Return (X, Y) of the center of cell containing provided text 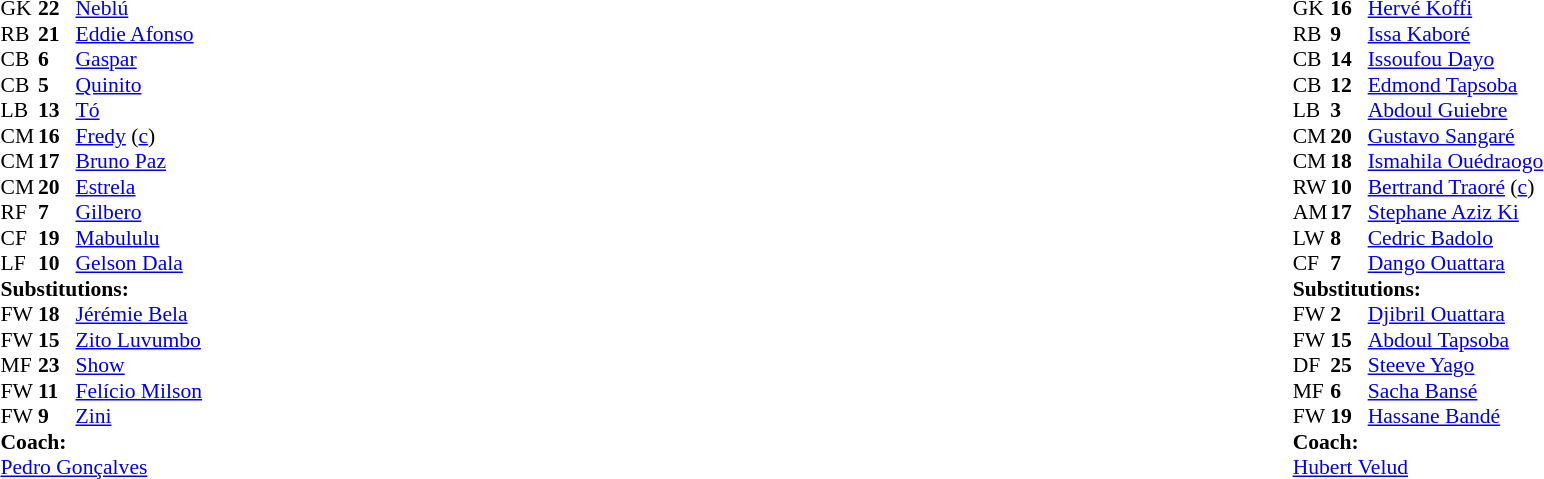
Mabululu (140, 238)
Abdoul Tapsoba (1456, 340)
Sacha Bansé (1456, 391)
Issa Kaboré (1456, 34)
11 (57, 391)
14 (1349, 59)
Bruno Paz (140, 161)
Show (140, 365)
Ismahila Ouédraogo (1456, 161)
Hassane Bandé (1456, 417)
LW (1312, 238)
25 (1349, 365)
Gelson Dala (140, 263)
Djibril Ouattara (1456, 315)
RW (1312, 187)
Gilbero (140, 213)
13 (57, 111)
16 (57, 136)
RF (19, 213)
Fredy (c) (140, 136)
Zini (140, 417)
Gustavo Sangaré (1456, 136)
8 (1349, 238)
Steeve Yago (1456, 365)
Estrela (140, 187)
Stephane Aziz Ki (1456, 213)
Jérémie Bela (140, 315)
Eddie Afonso (140, 34)
Bertrand Traoré (c) (1456, 187)
Quinito (140, 85)
21 (57, 34)
23 (57, 365)
Dango Ouattara (1456, 263)
DF (1312, 365)
Gaspar (140, 59)
Abdoul Guiebre (1456, 111)
Tó (140, 111)
3 (1349, 111)
Issoufou Dayo (1456, 59)
Felício Milson (140, 391)
Edmond Tapsoba (1456, 85)
Zito Luvumbo (140, 340)
AM (1312, 213)
Cedric Badolo (1456, 238)
LF (19, 263)
12 (1349, 85)
5 (57, 85)
2 (1349, 315)
